Output the [X, Y] coordinate of the center of the cell containing the given text.  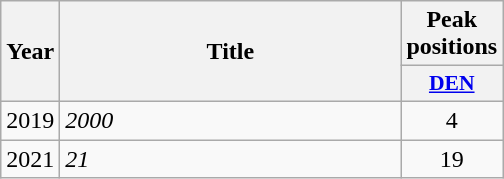
Title [230, 52]
2021 [30, 159]
19 [452, 159]
Year [30, 52]
2000 [230, 120]
4 [452, 120]
21 [230, 159]
2019 [30, 120]
Peak positions [452, 34]
DEN [452, 84]
